Extract the (x, y) coordinate from the center of the cell holding the provided text.  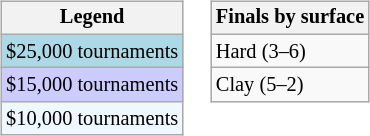
Clay (5–2) (290, 85)
$15,000 tournaments (92, 85)
Finals by surface (290, 18)
$25,000 tournaments (92, 51)
Hard (3–6) (290, 51)
$10,000 tournaments (92, 119)
Legend (92, 18)
